Scan for the cell matching the given text and deliver its [x, y] coordinate at center. 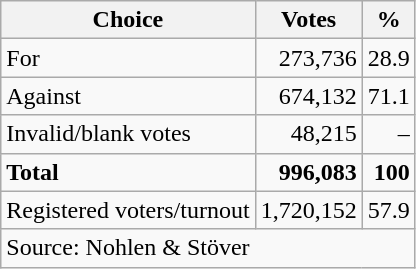
674,132 [308, 96]
Registered voters/turnout [128, 210]
273,736 [308, 58]
Invalid/blank votes [128, 134]
1,720,152 [308, 210]
Choice [128, 20]
Votes [308, 20]
% [388, 20]
28.9 [388, 58]
Against [128, 96]
71.1 [388, 96]
100 [388, 172]
Total [128, 172]
996,083 [308, 172]
48,215 [308, 134]
Source: Nohlen & Stöver [208, 248]
– [388, 134]
57.9 [388, 210]
For [128, 58]
